Scan for the cell matching the given text and deliver its (X, Y) coordinate at center. 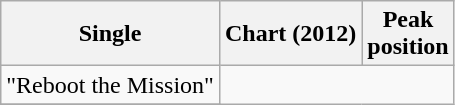
"Reboot the Mission" (110, 85)
Chart (2012) (290, 34)
Peak position (408, 34)
Single (110, 34)
